From the cell containing the given text, extract its center point as [x, y] coordinate. 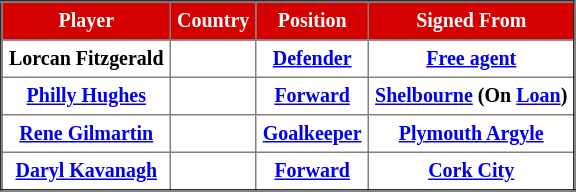
Player [86, 21]
Country [213, 21]
Free agent [472, 59]
Position [312, 21]
Rene Gilmartin [86, 134]
Defender [312, 59]
Signed From [472, 21]
Goalkeeper [312, 134]
Philly Hughes [86, 96]
Shelbourne (On Loan) [472, 96]
Plymouth Argyle [472, 134]
Cork City [472, 171]
Lorcan Fitzgerald [86, 59]
Daryl Kavanagh [86, 171]
